Find where the given text appears and provide that cell's center as (x, y) coordinate. 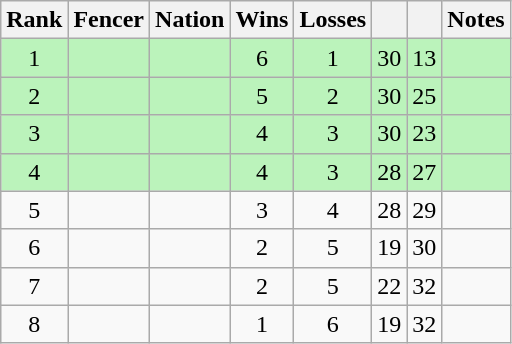
8 (34, 324)
22 (390, 286)
Rank (34, 20)
Losses (333, 20)
23 (424, 134)
7 (34, 286)
13 (424, 58)
Wins (262, 20)
27 (424, 172)
Notes (476, 20)
Fencer (109, 20)
Nation (190, 20)
29 (424, 210)
25 (424, 96)
